Determine the (x, y) coordinate at the center of the cell enclosing the given text.  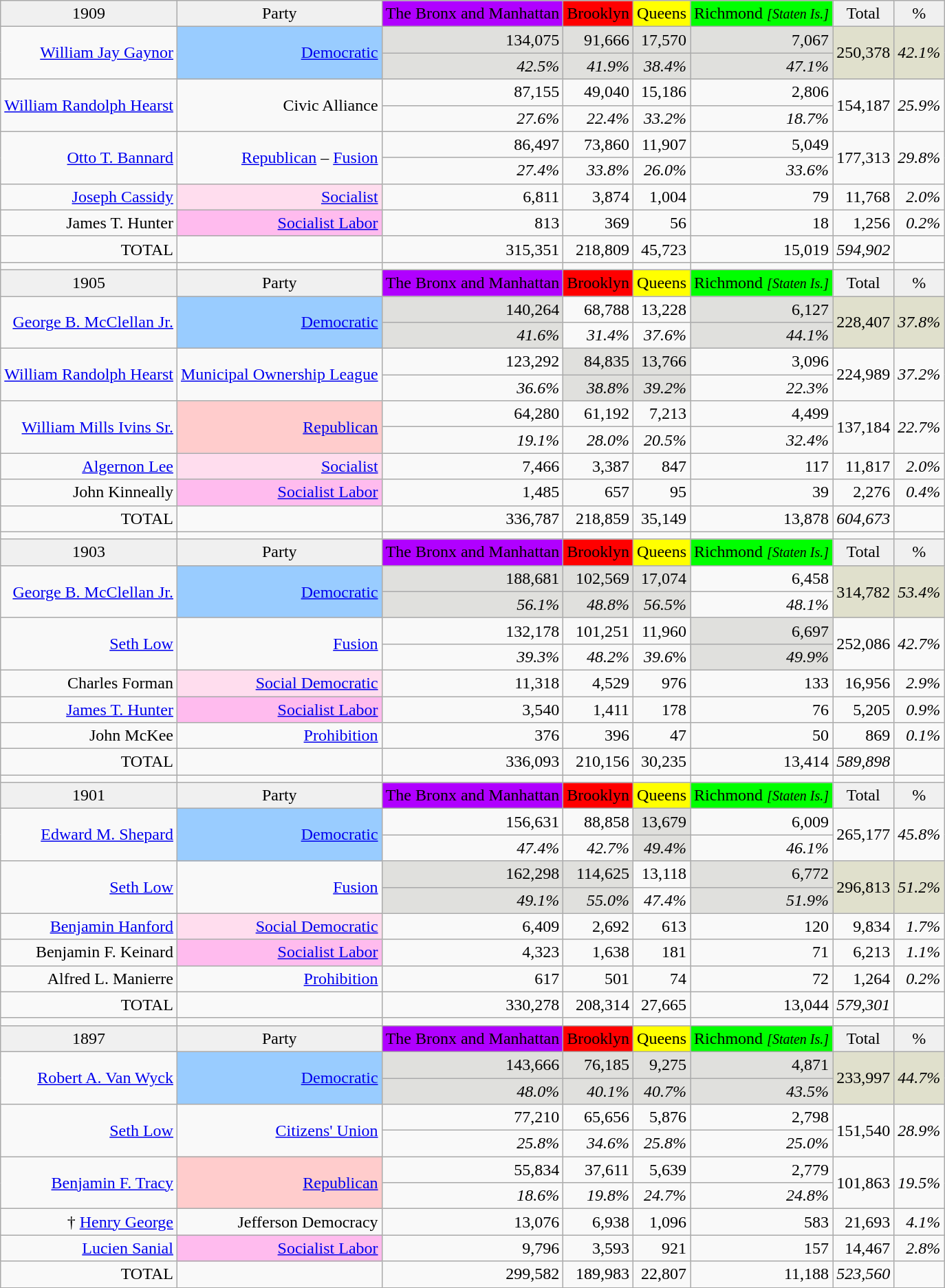
84,835 (598, 362)
47 (662, 736)
56 (662, 223)
921 (662, 1248)
0.1% (919, 736)
1,004 (662, 197)
28.9% (919, 1131)
18.6% (472, 1196)
44.7% (919, 1078)
847 (662, 466)
49.1% (472, 900)
369 (598, 223)
4,499 (762, 414)
11,188 (762, 1274)
9,796 (472, 1248)
1.1% (919, 952)
37.8% (919, 322)
45,723 (662, 249)
27.6% (472, 118)
5,639 (662, 1170)
37,611 (598, 1170)
7,466 (472, 466)
40.7% (662, 1091)
13,118 (662, 874)
2,779 (762, 1170)
18 (762, 223)
Edward M. Shepard (89, 835)
76 (762, 709)
296,813 (864, 887)
189,983 (598, 1274)
19.5% (919, 1183)
252,086 (864, 644)
7,067 (762, 40)
140,264 (472, 309)
1,638 (598, 952)
2,276 (864, 492)
1901 (89, 796)
604,673 (864, 519)
22,807 (662, 1274)
4,529 (598, 683)
Alfred L. Manierre (89, 979)
Otto T. Bannard (89, 157)
156,631 (472, 822)
48.1% (762, 604)
976 (662, 683)
250,378 (864, 53)
71 (762, 952)
3,387 (598, 466)
86,497 (472, 144)
55,834 (472, 1170)
33.8% (598, 171)
523,560 (864, 1274)
Lucien Sanial (89, 1248)
17,570 (662, 40)
265,177 (864, 835)
31.4% (598, 336)
4,323 (472, 952)
39.2% (662, 388)
6,009 (762, 822)
11,960 (662, 631)
11,768 (864, 197)
Joseph Cassidy (89, 197)
Municipal Ownership League (279, 375)
48.2% (598, 657)
37.2% (919, 375)
42.1% (919, 53)
39 (762, 492)
218,809 (598, 249)
Benjamin F. Keinard (89, 952)
117 (762, 466)
154,187 (864, 105)
123,292 (472, 362)
41.6% (472, 336)
157 (762, 1248)
0.9% (919, 709)
330,278 (472, 1005)
181 (662, 952)
102,569 (598, 578)
William Jay Gaynor (89, 53)
33.6% (762, 171)
1,485 (472, 492)
396 (598, 736)
22.7% (919, 427)
79 (762, 197)
37.6% (662, 336)
101,251 (598, 631)
29.8% (919, 157)
1909 (89, 14)
583 (762, 1222)
42.5% (472, 66)
15,019 (762, 249)
51.2% (919, 887)
315,351 (472, 249)
68,788 (598, 309)
87,155 (472, 92)
56.5% (662, 604)
594,902 (864, 249)
74 (662, 979)
1903 (89, 552)
1905 (89, 283)
224,989 (864, 375)
53.4% (919, 591)
9,275 (662, 1065)
1,256 (864, 223)
47.1% (762, 66)
43.5% (762, 1091)
40.1% (598, 1091)
Republican – Fusion (279, 157)
34.6% (598, 1144)
11,318 (472, 683)
45.8% (919, 835)
3,593 (598, 1248)
39.6% (662, 657)
48.8% (598, 604)
21,693 (864, 1222)
1.7% (919, 926)
2,806 (762, 92)
22.3% (762, 388)
41.9% (598, 66)
33.2% (662, 118)
7,213 (662, 414)
589,898 (864, 762)
John McKee (89, 736)
299,582 (472, 1274)
25.9% (919, 105)
336,787 (472, 519)
Robert A. Van Wyck (89, 1078)
61,192 (598, 414)
19.1% (472, 440)
91,666 (598, 40)
314,782 (864, 591)
579,301 (864, 1005)
14,467 (864, 1248)
32.4% (762, 440)
20.5% (662, 440)
6,772 (762, 874)
38.8% (598, 388)
13,679 (662, 822)
51.9% (762, 900)
77,210 (472, 1117)
133 (762, 683)
137,184 (864, 427)
114,625 (598, 874)
17,074 (662, 578)
3,874 (598, 197)
162,298 (472, 874)
49.4% (662, 848)
27.4% (472, 171)
Civic Alliance (279, 105)
11,907 (662, 144)
210,156 (598, 762)
6,938 (598, 1222)
William Mills Ivins Sr. (89, 427)
143,666 (472, 1065)
30,235 (662, 762)
13,766 (662, 362)
49.9% (762, 657)
208,314 (598, 1005)
38.4% (662, 66)
48.0% (472, 1091)
218,859 (598, 519)
3,540 (472, 709)
813 (472, 223)
50 (762, 736)
869 (864, 736)
5,049 (762, 144)
Charles Forman (89, 683)
49,040 (598, 92)
501 (598, 979)
6,697 (762, 631)
25.0% (762, 1144)
36.6% (472, 388)
13,878 (762, 519)
39.3% (472, 657)
Algernon Lee (89, 466)
177,313 (864, 157)
2.8% (919, 1248)
101,863 (864, 1183)
134,075 (472, 40)
657 (598, 492)
65,656 (598, 1117)
9,834 (864, 926)
15,186 (662, 92)
Benjamin Hanford (89, 926)
95 (662, 492)
233,997 (864, 1078)
73,860 (598, 144)
2.9% (919, 683)
0.4% (919, 492)
72 (762, 979)
4.1% (919, 1222)
376 (472, 736)
2,692 (598, 926)
35,149 (662, 519)
6,811 (472, 197)
26.0% (662, 171)
76,185 (598, 1065)
2,798 (762, 1117)
27,665 (662, 1005)
1897 (89, 1038)
24.7% (662, 1196)
228,407 (864, 322)
19.8% (598, 1196)
13,076 (472, 1222)
44.1% (762, 336)
5,876 (662, 1117)
3,096 (762, 362)
13,228 (662, 309)
6,458 (762, 578)
613 (662, 926)
Benjamin F. Tracy (89, 1183)
John Kinneally (89, 492)
5,205 (864, 709)
6,213 (864, 952)
4,871 (762, 1065)
24.8% (762, 1196)
178 (662, 709)
1,096 (662, 1222)
88,858 (598, 822)
Citizens' Union (279, 1131)
18.7% (762, 118)
6,127 (762, 309)
64,280 (472, 414)
132,178 (472, 631)
55.0% (598, 900)
Jefferson Democracy (279, 1222)
151,540 (864, 1131)
188,681 (472, 578)
120 (762, 926)
6,409 (472, 926)
28.0% (598, 440)
† Henry George (89, 1222)
13,044 (762, 1005)
16,956 (864, 683)
617 (472, 979)
11,817 (864, 466)
336,093 (472, 762)
13,414 (762, 762)
46.1% (762, 848)
1,411 (598, 709)
22.4% (598, 118)
1,264 (864, 979)
56.1% (472, 604)
